Detect which cell encompasses the target text, then output its [X, Y] center coordinate. 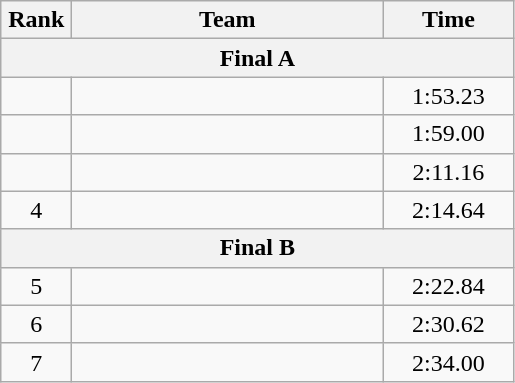
2:22.84 [448, 286]
Final A [258, 58]
2:30.62 [448, 324]
1:53.23 [448, 96]
5 [36, 286]
4 [36, 210]
1:59.00 [448, 134]
6 [36, 324]
Time [448, 20]
Rank [36, 20]
Team [228, 20]
7 [36, 362]
Final B [258, 248]
2:14.64 [448, 210]
2:34.00 [448, 362]
2:11.16 [448, 172]
